Return (x, y) of the center of cell containing provided text 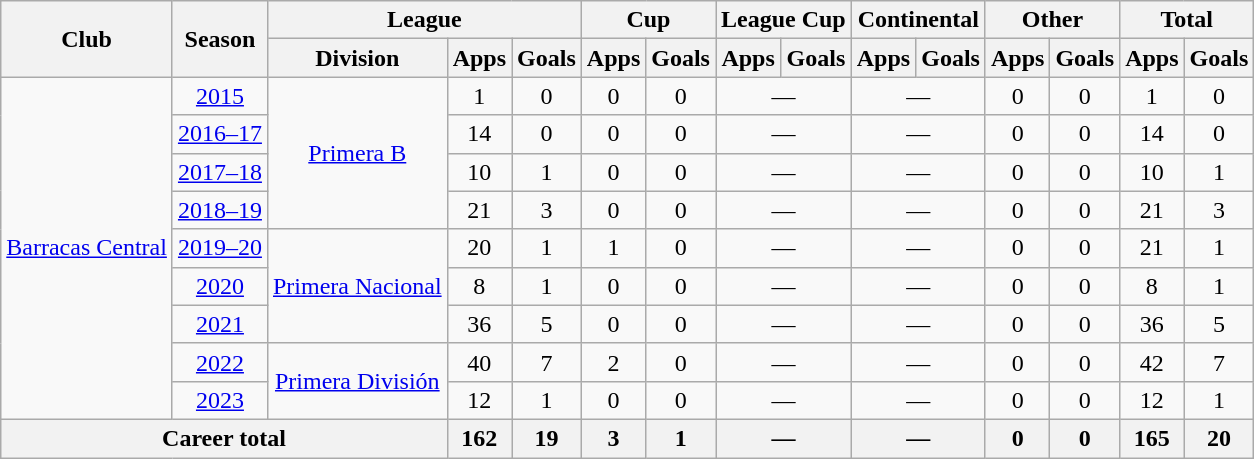
League (424, 20)
2016–17 (220, 134)
2018–19 (220, 210)
2015 (220, 96)
2023 (220, 400)
2017–18 (220, 172)
Division (357, 58)
40 (479, 362)
Primera División (357, 381)
2021 (220, 324)
Primera Nacional (357, 286)
Barracas Central (87, 248)
165 (1152, 438)
Career total (224, 438)
Club (87, 39)
Season (220, 39)
42 (1152, 362)
Cup (648, 20)
162 (479, 438)
2 (613, 362)
Total (1187, 20)
Other (1052, 20)
2022 (220, 362)
2019–20 (220, 248)
2020 (220, 286)
Continental (918, 20)
League Cup (784, 20)
Primera B (357, 153)
19 (547, 438)
